Pinpoint the cell where the given text exists, returning its [X, Y] midpoint coordinate. 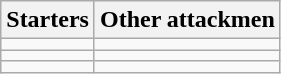
Starters [48, 20]
Other attackmen [187, 20]
